Identify which cell holds the provided text, then report its (x, y) central coordinate. 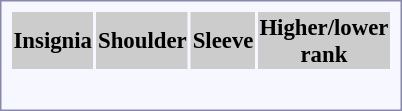
Sleeve (223, 40)
Shoulder (143, 40)
Insignia (53, 40)
Higher/lowerrank (324, 40)
